Capture the cell that displays the provided text and extract its [x, y] central coordinate. 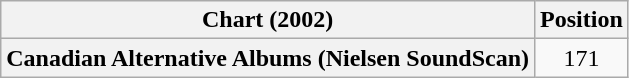
Chart (2002) [268, 20]
Canadian Alternative Albums (Nielsen SoundScan) [268, 58]
171 [582, 58]
Position [582, 20]
